For the text-containing cell, return its midpoint in (x, y) coordinate format. 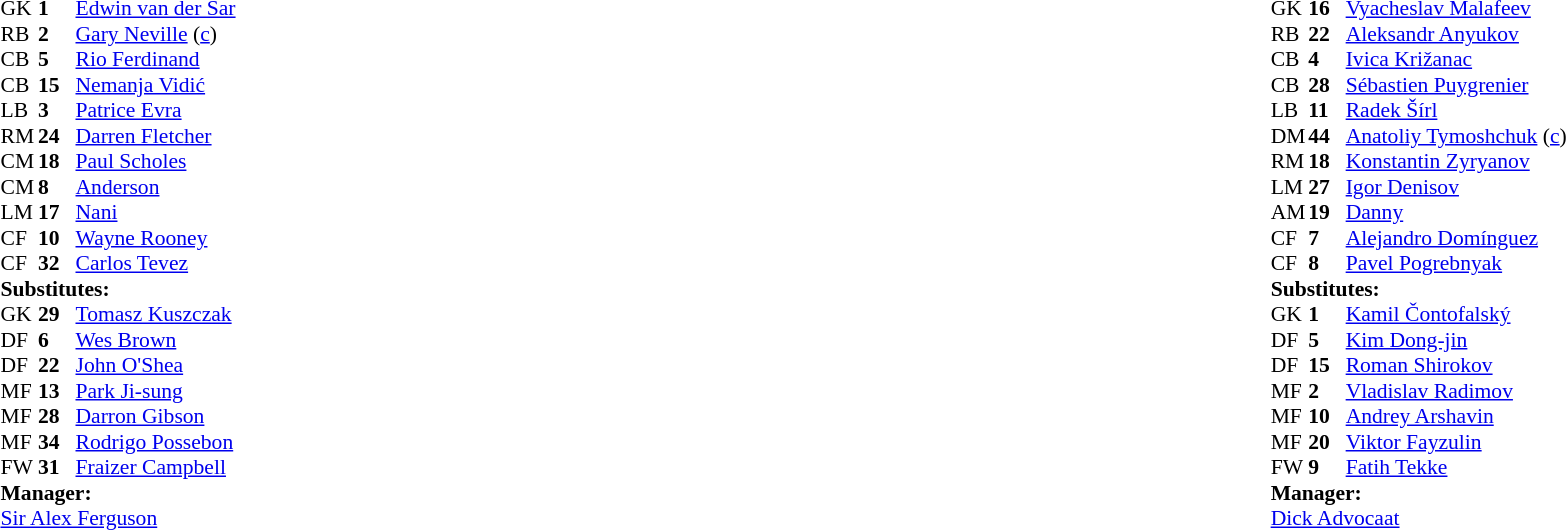
27 (1327, 187)
Darron Gibson (156, 417)
Wes Brown (156, 340)
Tomasz Kuszczak (156, 315)
AM (1290, 213)
Darren Fletcher (156, 136)
1 (1327, 315)
Rio Ferdinand (156, 59)
31 (57, 467)
11 (1327, 111)
7 (1327, 238)
44 (1327, 136)
Park Ji-sung (156, 391)
Nani (156, 213)
17 (57, 213)
Fraizer Campbell (156, 467)
19 (1327, 213)
DM (1290, 136)
20 (1327, 442)
Gary Neville (c) (156, 34)
John O'Shea (156, 365)
6 (57, 340)
Patrice Evra (156, 111)
Anderson (156, 187)
4 (1327, 59)
34 (57, 442)
Paul Scholes (156, 161)
9 (1327, 467)
29 (57, 315)
Nemanja Vidić (156, 85)
Manager: (118, 493)
Substitutes: (118, 289)
Carlos Tevez (156, 263)
13 (57, 391)
24 (57, 136)
32 (57, 263)
Wayne Rooney (156, 238)
3 (57, 111)
Rodrigo Possebon (156, 442)
